Locate the cell with the specified text and output its (x, y) center coordinate. 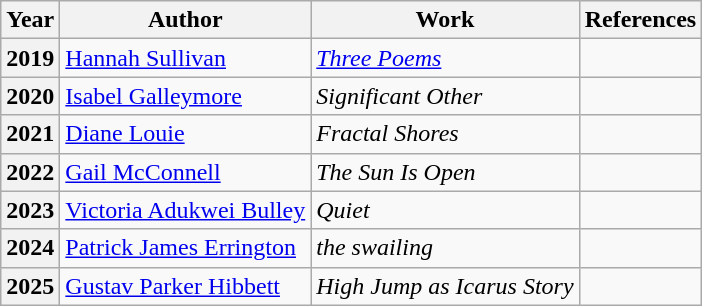
Fractal Shores (445, 134)
High Jump as Icarus Story (445, 286)
2020 (30, 96)
Gustav Parker Hibbett (186, 286)
2022 (30, 172)
2021 (30, 134)
Work (445, 20)
References (640, 20)
2023 (30, 210)
The Sun Is Open (445, 172)
Quiet (445, 210)
Author (186, 20)
Victoria Adukwei Bulley (186, 210)
Gail McConnell (186, 172)
2025 (30, 286)
2024 (30, 248)
the swailing (445, 248)
Year (30, 20)
Hannah Sullivan (186, 58)
Diane Louie (186, 134)
Patrick James Errington (186, 248)
2019 (30, 58)
Significant Other (445, 96)
Isabel Galleymore (186, 96)
Three Poems (445, 58)
